Find where the given text appears and provide that cell's center as (X, Y) coordinate. 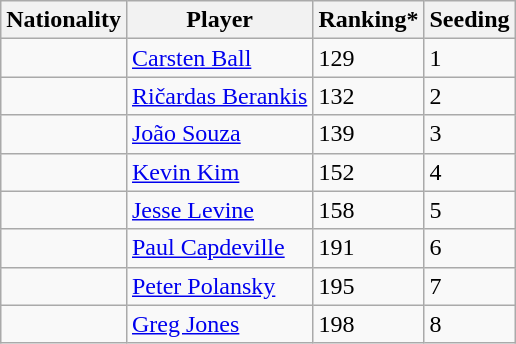
1 (470, 58)
7 (470, 286)
139 (368, 134)
Seeding (470, 20)
Carsten Ball (219, 58)
Kevin Kim (219, 172)
198 (368, 324)
191 (368, 248)
6 (470, 248)
Ričardas Berankis (219, 96)
Greg Jones (219, 324)
152 (368, 172)
195 (368, 286)
Jesse Levine (219, 210)
Player (219, 20)
158 (368, 210)
Paul Capdeville (219, 248)
João Souza (219, 134)
3 (470, 134)
8 (470, 324)
Nationality (64, 20)
Peter Polansky (219, 286)
129 (368, 58)
4 (470, 172)
5 (470, 210)
132 (368, 96)
2 (470, 96)
Ranking* (368, 20)
